For the text-containing cell, return its midpoint in (x, y) coordinate format. 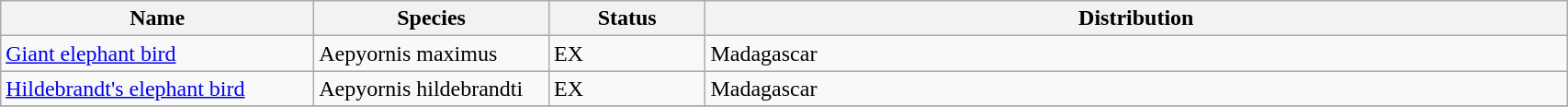
Giant elephant bird (158, 53)
Aepyornis hildebrandti (432, 89)
Status (626, 18)
Distribution (1136, 18)
Hildebrandt's elephant bird (158, 89)
Aepyornis maximus (432, 53)
Species (432, 18)
Name (158, 18)
